Search for the cell housing the specified text and yield its [X, Y] center coordinate. 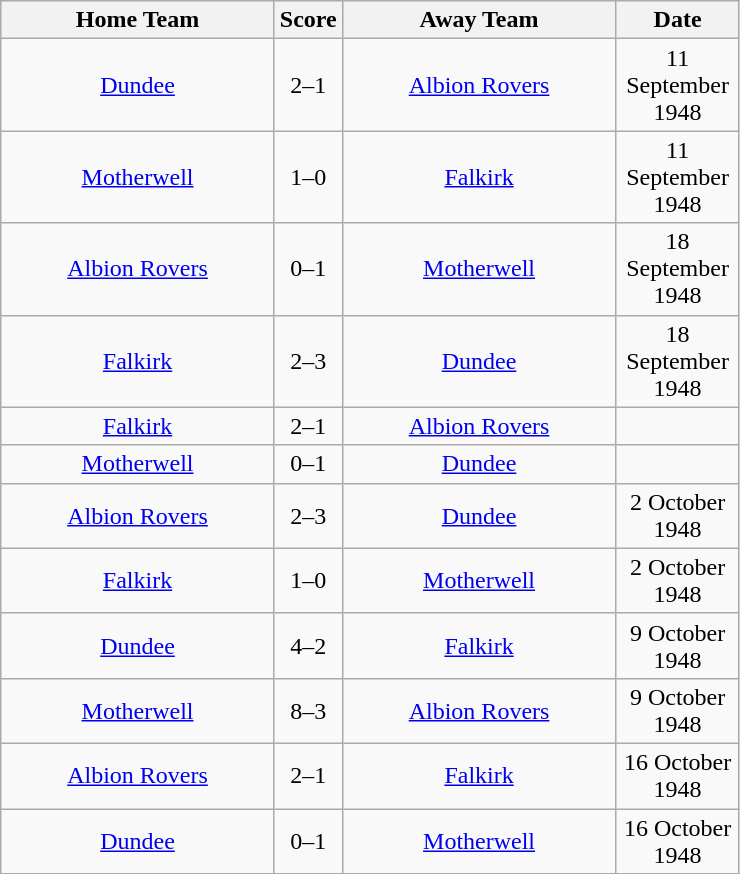
Score [308, 20]
8–3 [308, 710]
Away Team [479, 20]
Home Team [138, 20]
Date [678, 20]
4–2 [308, 646]
